Scan for the cell matching the given text and deliver its [x, y] coordinate at center. 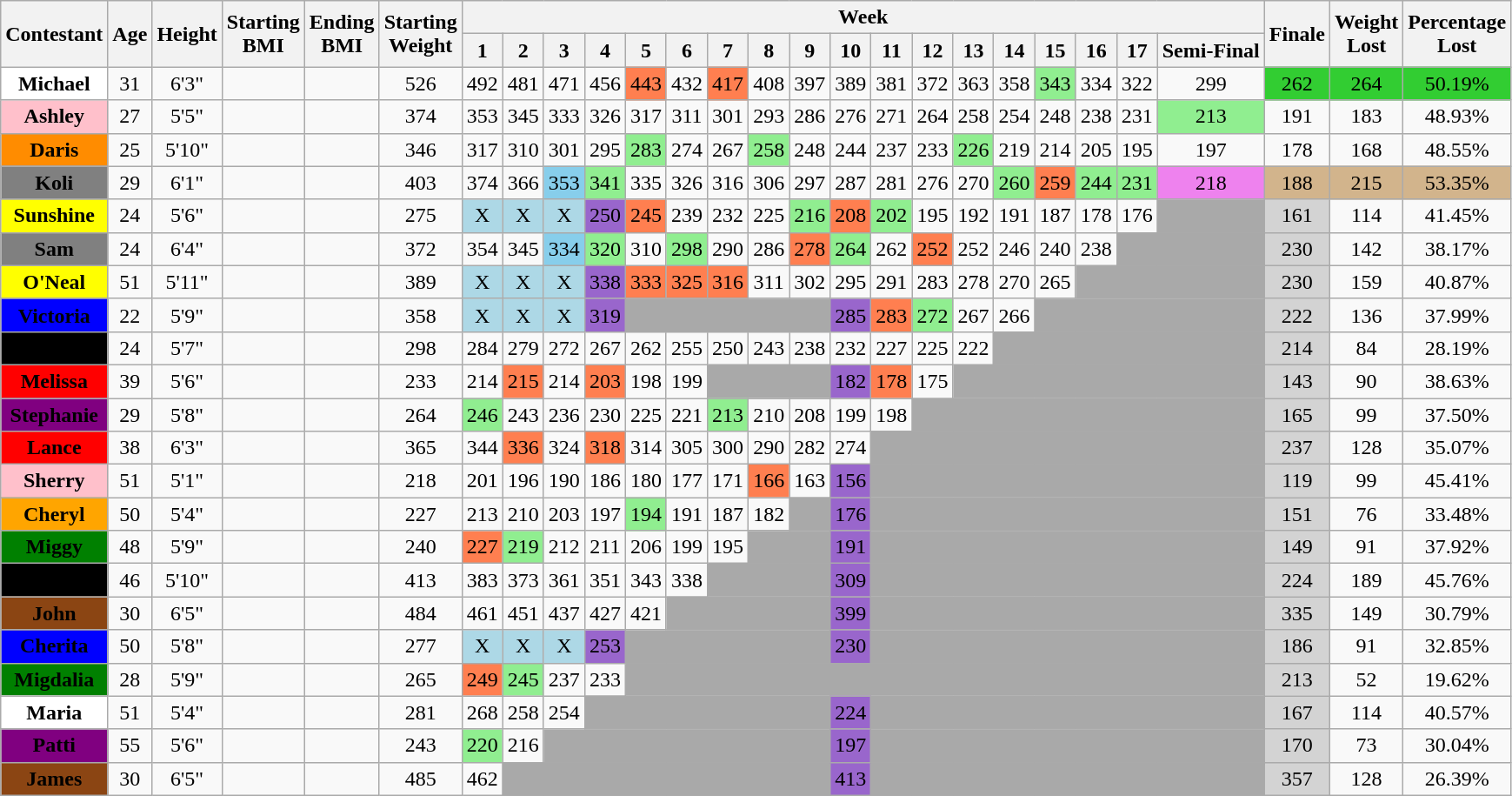
13 [974, 50]
211 [605, 547]
Lance [54, 448]
30.79% [1457, 613]
206 [645, 547]
1 [482, 50]
28.19% [1457, 348]
177 [687, 481]
39 [130, 381]
37.92% [1457, 547]
282 [810, 448]
6'1" [187, 183]
35.07% [1457, 448]
287 [850, 183]
17 [1137, 50]
268 [482, 712]
397 [810, 84]
37.50% [1457, 415]
41.45% [1457, 216]
221 [687, 415]
484 [421, 613]
259 [1056, 183]
Sam [54, 249]
46 [130, 580]
421 [645, 613]
11 [892, 50]
260 [1014, 183]
220 [482, 746]
Miggy [54, 547]
346 [421, 150]
175 [932, 381]
462 [482, 779]
275 [421, 216]
Height [187, 34]
226 [974, 150]
427 [605, 613]
Victoria [54, 315]
249 [482, 679]
14 [1014, 50]
12 [932, 50]
471 [563, 84]
284 [482, 348]
309 [850, 580]
Melissa [54, 381]
201 [482, 481]
196 [523, 481]
16 [1096, 50]
55 [130, 746]
432 [687, 84]
31 [130, 84]
305 [687, 448]
90 [1366, 381]
171 [729, 481]
255 [687, 348]
192 [974, 216]
Daris [54, 150]
8 [769, 50]
363 [974, 84]
285 [850, 315]
481 [523, 84]
Cheryl [54, 514]
38.17% [1457, 249]
22 [130, 315]
Sunshine [54, 216]
354 [482, 249]
5'11" [187, 282]
168 [1366, 150]
151 [1297, 514]
Semi-Final [1210, 50]
PercentageLost [1457, 34]
526 [421, 84]
Maria [54, 712]
293 [769, 117]
365 [421, 448]
190 [563, 481]
485 [421, 779]
253 [605, 646]
Migdalia [54, 679]
119 [1297, 481]
324 [563, 448]
325 [687, 282]
136 [1366, 315]
194 [645, 514]
492 [482, 84]
O'Neal [54, 282]
188 [1297, 183]
53.35% [1457, 183]
10 [850, 50]
Age [130, 34]
48.55% [1457, 150]
45.41% [1457, 481]
StartingBMI [263, 34]
189 [1366, 580]
159 [1366, 282]
EndingBMI [342, 34]
212 [563, 547]
John [54, 613]
314 [645, 448]
156 [850, 481]
299 [1210, 84]
300 [729, 448]
180 [645, 481]
456 [605, 84]
25 [130, 150]
48 [130, 547]
Michael [54, 84]
167 [1297, 712]
202 [892, 216]
38.63% [1457, 381]
451 [523, 613]
84 [1366, 348]
383 [482, 580]
76 [1366, 514]
266 [1014, 315]
437 [563, 613]
271 [892, 117]
40.87% [1457, 282]
StartingWeight [421, 34]
163 [810, 481]
Contestant [54, 34]
Ashley [54, 117]
366 [523, 183]
373 [523, 580]
Andrea [54, 348]
9 [810, 50]
19.62% [1457, 679]
5 [645, 50]
Finale [1297, 34]
319 [605, 315]
26.39% [1457, 779]
4 [605, 50]
30.04% [1457, 746]
33.48% [1457, 514]
50.19% [1457, 84]
52 [1366, 679]
3 [563, 50]
73 [1366, 746]
302 [810, 282]
291 [892, 282]
5'7" [187, 348]
381 [892, 84]
183 [1366, 117]
297 [810, 183]
461 [482, 613]
357 [1297, 779]
38 [130, 448]
6 [687, 50]
32.85% [1457, 646]
15 [1056, 50]
205 [1096, 150]
277 [421, 646]
James [54, 779]
336 [523, 448]
5'1" [187, 481]
Stephanie [54, 415]
7 [729, 50]
318 [605, 448]
37.99% [1457, 315]
161 [1297, 216]
166 [769, 481]
239 [687, 216]
306 [769, 183]
Sherry [54, 481]
170 [1297, 746]
279 [523, 348]
45.76% [1457, 580]
Week [863, 17]
143 [1297, 381]
322 [1137, 84]
399 [850, 613]
236 [563, 415]
28 [130, 679]
443 [645, 84]
417 [729, 84]
40.57% [1457, 712]
361 [563, 580]
27 [130, 117]
Patti [54, 746]
344 [482, 448]
5'5" [187, 117]
142 [1366, 249]
Darrell [54, 580]
403 [421, 183]
408 [769, 84]
165 [1297, 415]
WeightLost [1366, 34]
Koli [54, 183]
6'4" [187, 249]
320 [605, 249]
48.93% [1457, 117]
Cherita [54, 646]
341 [605, 183]
351 [605, 580]
2 [523, 50]
